For the text-containing cell, return its midpoint in [x, y] coordinate format. 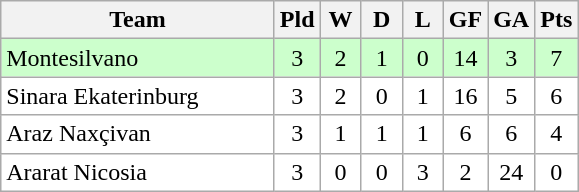
4 [556, 134]
Araz Naxçivan [138, 134]
W [340, 20]
D [382, 20]
Ararat Nicosia [138, 172]
Montesilvano [138, 58]
Sinara Ekaterinburg [138, 96]
GF [465, 20]
24 [512, 172]
Pts [556, 20]
14 [465, 58]
GA [512, 20]
Pld [297, 20]
L [422, 20]
16 [465, 96]
7 [556, 58]
Team [138, 20]
5 [512, 96]
